Detect which cell encompasses the target text, then output its (x, y) center coordinate. 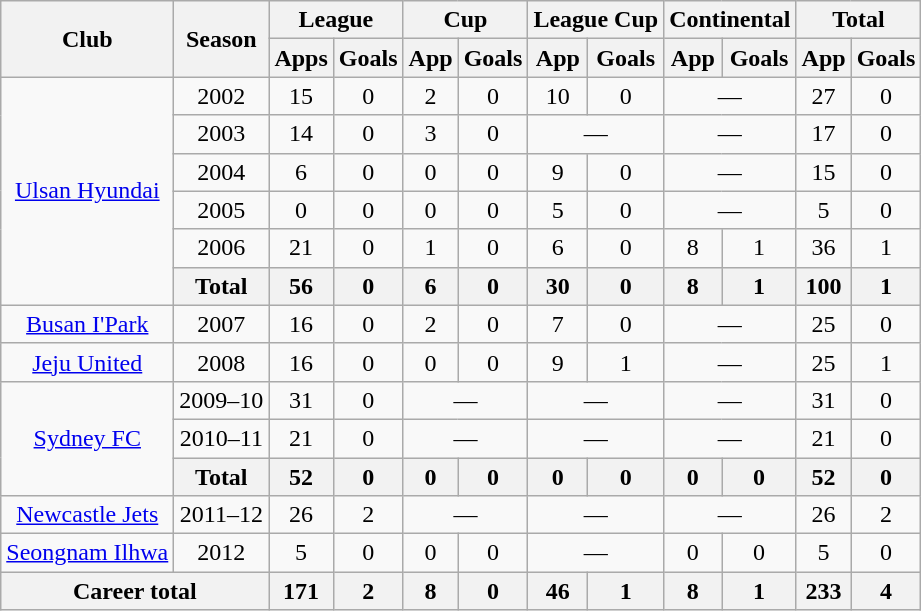
27 (824, 96)
2009–10 (222, 400)
Career total (135, 591)
3 (430, 134)
4 (886, 591)
Newcastle Jets (88, 515)
2007 (222, 324)
2003 (222, 134)
46 (558, 591)
56 (301, 286)
Sydney FC (88, 438)
Busan I'Park (88, 324)
2011–12 (222, 515)
Apps (301, 58)
League Cup (596, 20)
2002 (222, 96)
233 (824, 591)
Cup (466, 20)
2004 (222, 172)
17 (824, 134)
2006 (222, 248)
2005 (222, 210)
2008 (222, 362)
7 (558, 324)
Jeju United (88, 362)
2010–11 (222, 438)
14 (301, 134)
Season (222, 39)
171 (301, 591)
2012 (222, 553)
Club (88, 39)
Continental (730, 20)
36 (824, 248)
Seongnam Ilhwa (88, 553)
100 (824, 286)
Ulsan Hyundai (88, 191)
10 (558, 96)
30 (558, 286)
League (336, 20)
